Locate the cell with the specified text and output its (x, y) center coordinate. 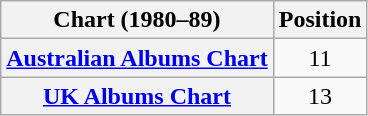
11 (320, 58)
Chart (1980–89) (137, 20)
Australian Albums Chart (137, 58)
UK Albums Chart (137, 96)
13 (320, 96)
Position (320, 20)
